Search for the cell housing the specified text and yield its (X, Y) center coordinate. 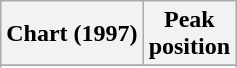
Peakposition (189, 34)
Chart (1997) (72, 34)
